For the text-containing cell, return its midpoint in (X, Y) coordinate format. 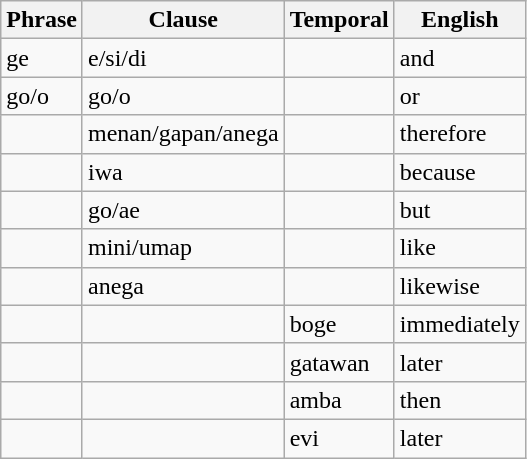
amba (339, 400)
menan/gapan/anega (183, 134)
or (460, 96)
likewise (460, 286)
then (460, 400)
like (460, 248)
Phrase (42, 20)
immediately (460, 324)
go/ae (183, 210)
boge (339, 324)
therefore (460, 134)
iwa (183, 172)
gatawan (339, 362)
evi (339, 438)
because (460, 172)
mini/umap (183, 248)
e/si/di (183, 58)
Clause (183, 20)
and (460, 58)
ge (42, 58)
anega (183, 286)
but (460, 210)
English (460, 20)
Temporal (339, 20)
